Identify which cell holds the provided text, then report its [x, y] central coordinate. 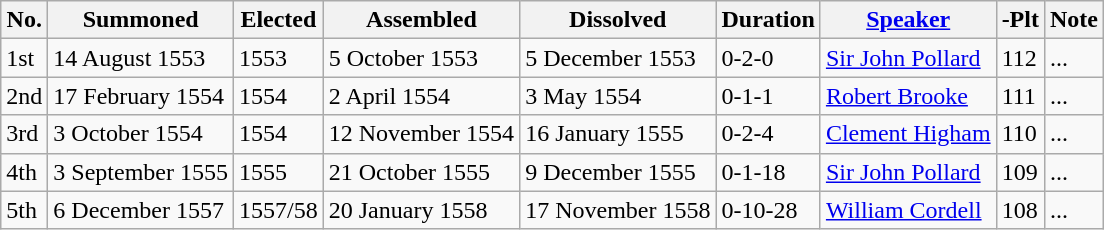
Dissolved [618, 20]
William Cordell [908, 210]
17 November 1558 [618, 210]
109 [1020, 172]
0-1-18 [768, 172]
Duration [768, 20]
4th [24, 172]
0-2-4 [768, 134]
5 October 1553 [421, 58]
20 January 1558 [421, 210]
1555 [279, 172]
3 May 1554 [618, 96]
16 January 1555 [618, 134]
5 December 1553 [618, 58]
108 [1020, 210]
9 December 1555 [618, 172]
Assembled [421, 20]
Robert Brooke [908, 96]
110 [1020, 134]
Note [1074, 20]
111 [1020, 96]
Speaker [908, 20]
Elected [279, 20]
3 September 1555 [141, 172]
112 [1020, 58]
No. [24, 20]
-Plt [1020, 20]
1553 [279, 58]
2nd [24, 96]
2 April 1554 [421, 96]
0-2-0 [768, 58]
0-1-1 [768, 96]
0-10-28 [768, 210]
21 October 1555 [421, 172]
Summoned [141, 20]
17 February 1554 [141, 96]
Clement Higham [908, 134]
3 October 1554 [141, 134]
12 November 1554 [421, 134]
1st [24, 58]
1557/58 [279, 210]
3rd [24, 134]
14 August 1553 [141, 58]
5th [24, 210]
6 December 1557 [141, 210]
